Return the [X, Y] coordinate for the center point of the cell that contains the specified text.  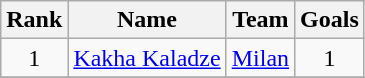
Team [260, 20]
Name [147, 20]
Kakha Kaladze [147, 58]
Goals [330, 20]
Milan [260, 58]
Rank [34, 20]
